For the text-containing cell, return its midpoint in [X, Y] coordinate format. 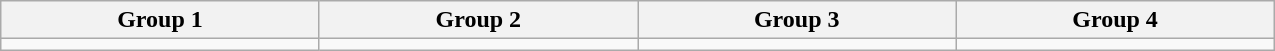
Group 4 [1115, 20]
Group 3 [797, 20]
Group 2 [478, 20]
Group 1 [160, 20]
